Locate the cell with the specified text and output its (X, Y) center coordinate. 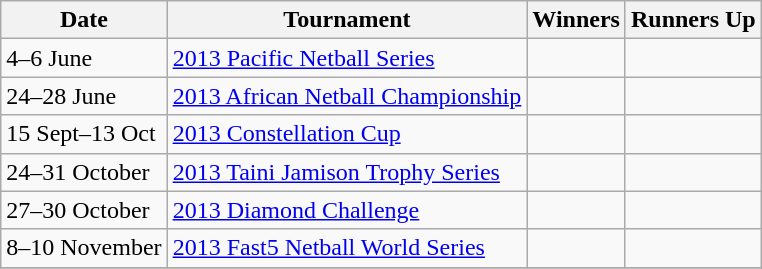
2013 Fast5 Netball World Series (347, 248)
Date (84, 20)
Winners (576, 20)
Tournament (347, 20)
2013 Taini Jamison Trophy Series (347, 172)
4–6 June (84, 58)
2013 Constellation Cup (347, 134)
8–10 November (84, 248)
24–28 June (84, 96)
2013 African Netball Championship (347, 96)
27–30 October (84, 210)
2013 Pacific Netball Series (347, 58)
Runners Up (693, 20)
15 Sept–13 Oct (84, 134)
24–31 October (84, 172)
2013 Diamond Challenge (347, 210)
